Find where the given text appears and provide that cell's center as (X, Y) coordinate. 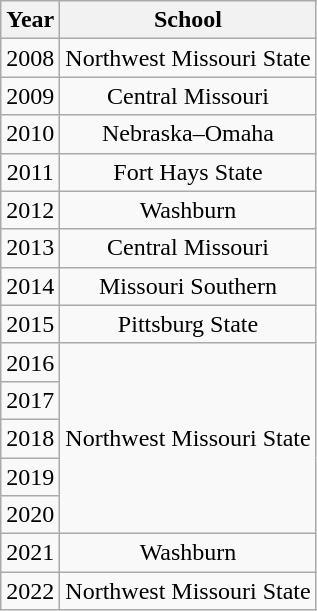
2009 (30, 96)
2017 (30, 400)
2013 (30, 248)
2016 (30, 362)
2008 (30, 58)
Pittsburg State (188, 324)
Missouri Southern (188, 286)
2021 (30, 553)
2011 (30, 172)
2020 (30, 515)
Nebraska–Omaha (188, 134)
Year (30, 20)
2014 (30, 286)
2015 (30, 324)
Fort Hays State (188, 172)
2019 (30, 477)
School (188, 20)
2018 (30, 438)
2022 (30, 591)
2010 (30, 134)
2012 (30, 210)
